Output the [X, Y] coordinate of the center of the cell containing the given text.  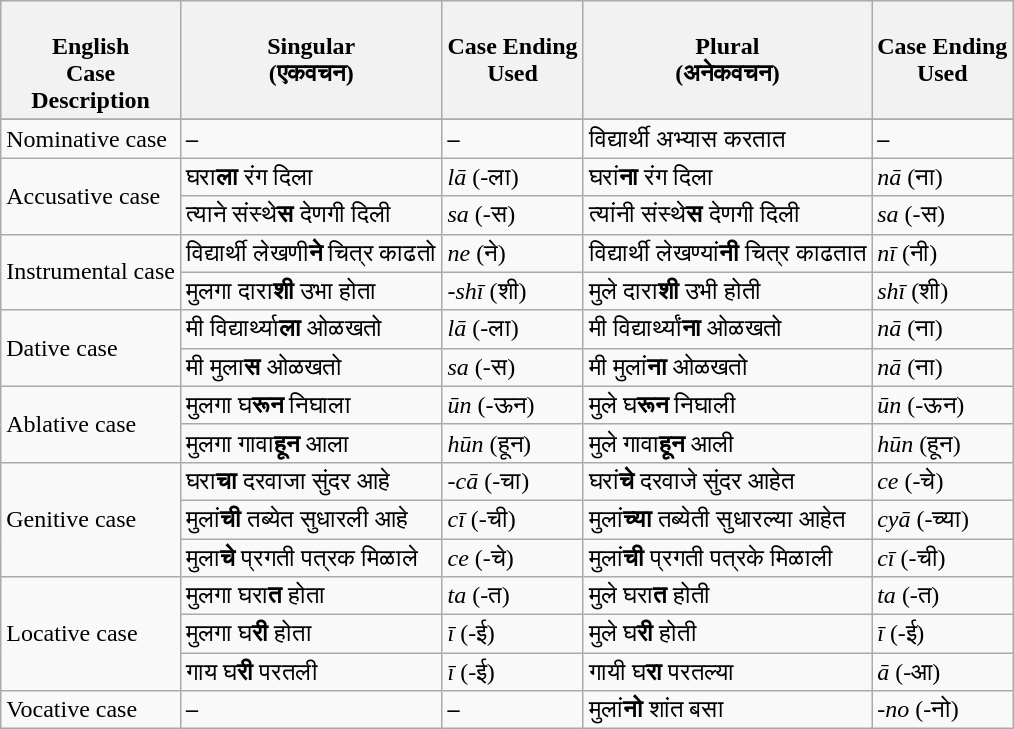
मुले दाराशी उभी होती [728, 291]
मुलाचे प्रगती पत्रक मिळाले [311, 557]
Vocative case [91, 710]
Genitive case [91, 519]
Instrumental case [91, 272]
Dative case [91, 348]
Nominative case [91, 139]
मी मुलास ओळखतो [311, 367]
मुले घरात होती [728, 596]
nī (नी) [942, 253]
cyā (-च्या) [942, 519]
मुलांनो शांत बसा [728, 710]
गाय घरी परतली [311, 672]
मुले गावाहून आली [728, 443]
विद्यार्थी लेखण्यांनी चित्र काढतात [728, 253]
EnglishCaseDescription [91, 60]
Plural(अनेकवचन) [728, 60]
Singular(एकवचन) [311, 60]
Locative case [91, 634]
-no (-नो) [942, 710]
मुलगा घरी होता [311, 634]
मुलगा गावाहून आला [311, 443]
मुले घरून निघाली [728, 405]
घरांना रंग दिला [728, 177]
-cā (-चा) [512, 481]
गायी घरा परतल्या [728, 672]
घराचा दरवाजा सुंदर आहे [311, 481]
मुलांची तब्येत सुधारली आहे [311, 519]
त्याने संस्थेस देणगी दिली [311, 215]
-shī (शी) [512, 291]
मी विद्यार्थ्यांना ओळखतो [728, 329]
त्यांनी संस्थेस देणगी दिली [728, 215]
मुलांची प्रगती पत्रके मिळाली [728, 557]
घराला रंग दिला [311, 177]
मी विद्यार्थ्याला ओळखतो [311, 329]
मुलगा घरून निघाला [311, 405]
मुलगा घरात होता [311, 596]
ā (-आ) [942, 672]
shī (शी) [942, 291]
मी मुलांना ओळखतो [728, 367]
मुलांच्या तब्येती सुधारल्या आहेत [728, 519]
घरांचे दरवाजे सुंदर आहेत [728, 481]
Ablative case [91, 424]
विद्यार्थी अभ्यास करतात [728, 139]
Accusative case [91, 196]
मुलगा दाराशी उभा होता [311, 291]
विद्यार्थी लेखणीने चित्र काढतो [311, 253]
ne (ने) [512, 253]
मुले घरी होती [728, 634]
